Provide the (X, Y) coordinate of the cell's center where the given text is located.  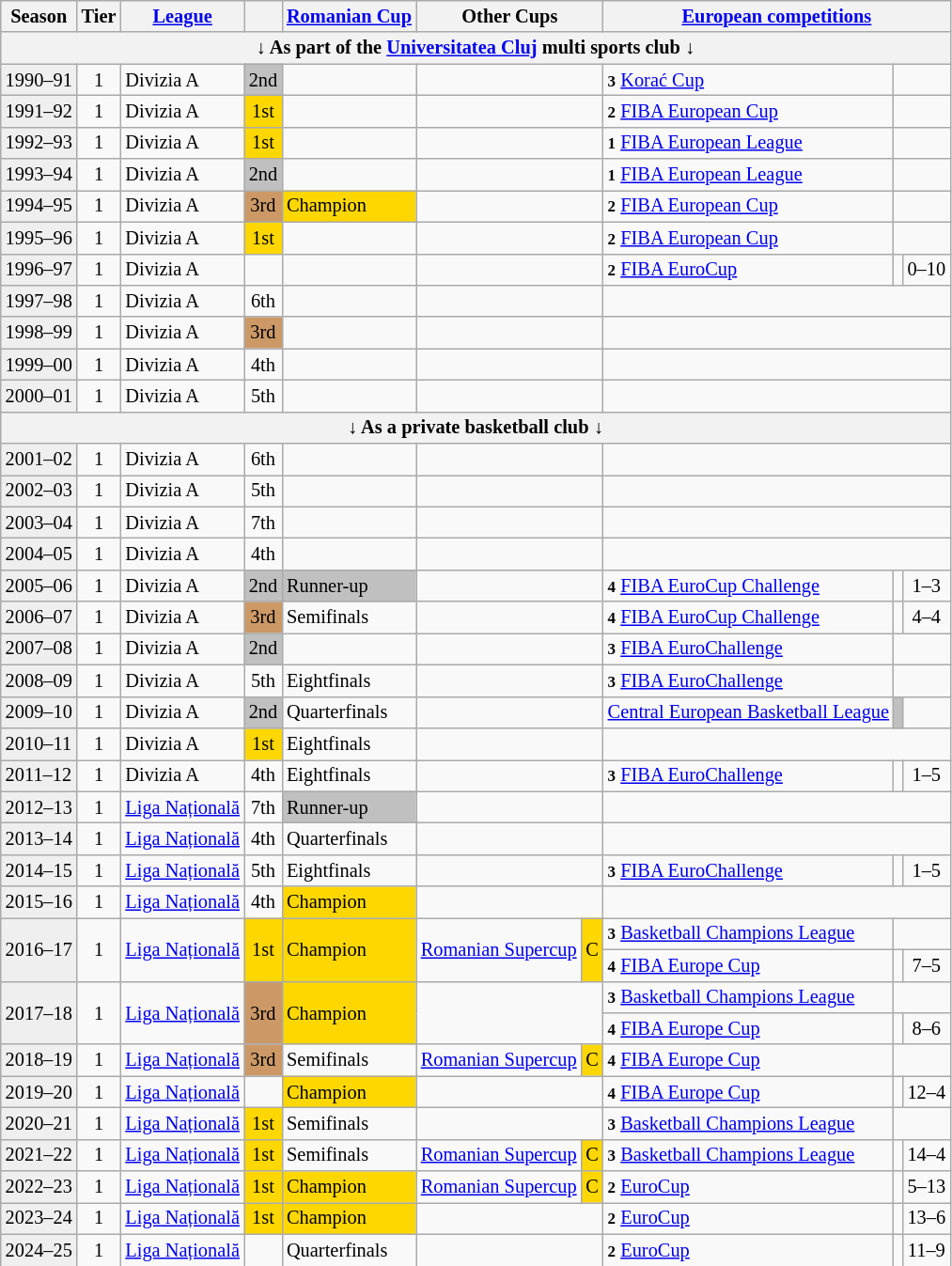
2009–10 (39, 712)
4–4 (927, 617)
8–6 (927, 1028)
2008–09 (39, 680)
3 Korać Cup (748, 80)
1992–93 (39, 143)
13–6 (927, 1218)
2023–24 (39, 1218)
1994–95 (39, 206)
2021–22 (39, 1155)
Tier (100, 16)
0–10 (927, 270)
Central European Basketball League (748, 712)
1999–00 (39, 365)
1993–94 (39, 175)
2005–06 (39, 586)
14–4 (927, 1155)
2004–05 (39, 554)
1990–91 (39, 80)
↓ As part of the Universitatea Cluj multi sports club ↓ (476, 48)
2013–14 (39, 838)
2015–16 (39, 902)
1–3 (927, 586)
2018–19 (39, 1060)
2001–02 (39, 460)
12–4 (927, 1092)
2003–04 (39, 523)
Season (39, 16)
Romanian Cup (350, 16)
11–9 (927, 1250)
2006–07 (39, 617)
2022–23 (39, 1187)
Other Cups (509, 16)
1991–92 (39, 111)
2014–15 (39, 870)
1996–97 (39, 270)
1997–98 (39, 301)
2020–21 (39, 1123)
European competitions (776, 16)
2016–17 (39, 949)
2002–03 (39, 491)
2024–25 (39, 1250)
2007–08 (39, 649)
2000–01 (39, 396)
2017–18 (39, 1013)
1998–99 (39, 333)
2010–11 (39, 743)
2019–20 (39, 1092)
2012–13 (39, 807)
1995–96 (39, 238)
↓ As a private basketball club ↓ (476, 428)
2 FIBA EuroCup (748, 270)
7–5 (927, 965)
League (182, 16)
2011–12 (39, 775)
5–13 (927, 1187)
